Output the (X, Y) coordinate of the center of the cell containing the given text.  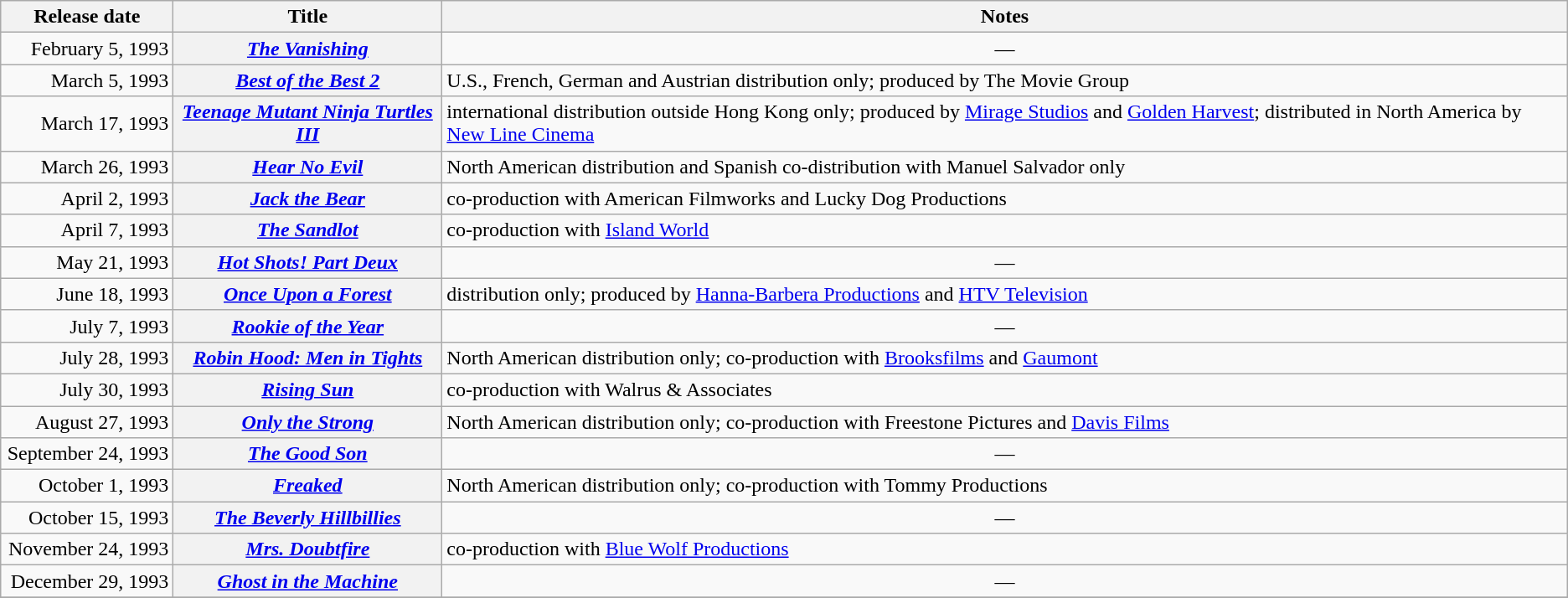
Hot Shots! Part Deux (308, 262)
March 26, 1993 (87, 167)
May 21, 1993 (87, 262)
co-production with Blue Wolf Productions (1005, 549)
February 5, 1993 (87, 49)
Notes (1005, 17)
North American distribution only; co-production with Freestone Pictures and Davis Films (1005, 421)
The Vanishing (308, 49)
July 28, 1993 (87, 358)
North American distribution only; co-production with Brooksfilms and Gaumont (1005, 358)
December 29, 1993 (87, 581)
co-production with Island World (1005, 230)
Release date (87, 17)
July 7, 1993 (87, 326)
North American distribution only; co-production with Tommy Productions (1005, 486)
distribution only; produced by Hanna-Barbera Productions and HTV Television (1005, 294)
September 24, 1993 (87, 454)
Ghost in the Machine (308, 581)
The Sandlot (308, 230)
June 18, 1993 (87, 294)
August 27, 1993 (87, 421)
October 1, 1993 (87, 486)
November 24, 1993 (87, 549)
April 7, 1993 (87, 230)
The Beverly Hillbillies (308, 518)
international distribution outside Hong Kong only; produced by Mirage Studios and Golden Harvest; distributed in North America by New Line Cinema (1005, 124)
Jack the Bear (308, 198)
Hear No Evil (308, 167)
Title (308, 17)
Rookie of the Year (308, 326)
October 15, 1993 (87, 518)
Once Upon a Forest (308, 294)
Mrs. Doubtfire (308, 549)
co-production with Walrus & Associates (1005, 389)
Only the Strong (308, 421)
Best of the Best 2 (308, 80)
March 5, 1993 (87, 80)
North American distribution and Spanish co-distribution with Manuel Salvador only (1005, 167)
March 17, 1993 (87, 124)
Freaked (308, 486)
April 2, 1993 (87, 198)
U.S., French, German and Austrian distribution only; produced by The Movie Group (1005, 80)
The Good Son (308, 454)
Rising Sun (308, 389)
July 30, 1993 (87, 389)
co-production with American Filmworks and Lucky Dog Productions (1005, 198)
Robin Hood: Men in Tights (308, 358)
Teenage Mutant Ninja Turtles III (308, 124)
